Scan for the cell matching the given text and deliver its (X, Y) coordinate at center. 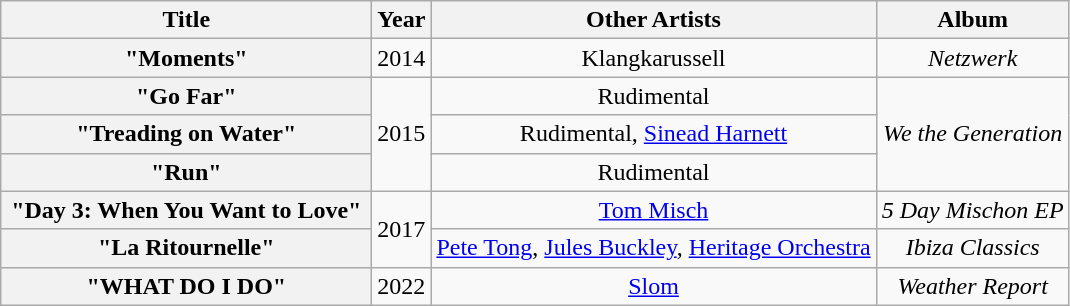
2014 (402, 58)
Pete Tong, Jules Buckley, Heritage Orchestra (654, 248)
5 Day Mischon EP (972, 210)
Weather Report (972, 286)
2017 (402, 229)
2015 (402, 134)
Title (186, 20)
Tom Misch (654, 210)
Netzwerk (972, 58)
Klangkarussell (654, 58)
Ibiza Classics (972, 248)
We the Generation (972, 134)
2022 (402, 286)
Rudimental, Sinead Harnett (654, 134)
"Treading on Water" (186, 134)
Slom (654, 286)
"La Ritournelle" (186, 248)
Album (972, 20)
Year (402, 20)
"Moments" (186, 58)
Other Artists (654, 20)
"WHAT DO I DO" (186, 286)
"Go Far" (186, 96)
"Day 3: When You Want to Love" (186, 210)
"Run" (186, 172)
